Pinpoint the cell where the given text exists, returning its (x, y) midpoint coordinate. 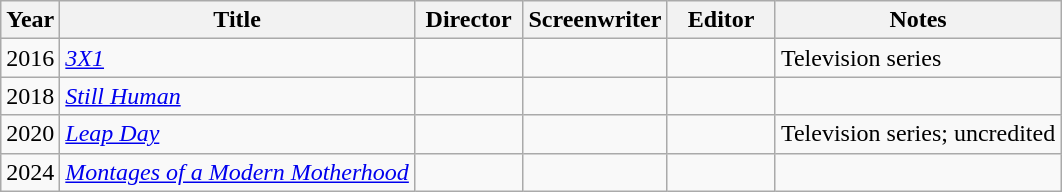
Notes (918, 20)
2018 (30, 96)
Montages of a Modern Motherhood (238, 172)
Television series (918, 58)
2020 (30, 134)
Title (238, 20)
Screenwriter (595, 20)
2024 (30, 172)
Year (30, 20)
2016 (30, 58)
3X1 (238, 58)
Leap Day (238, 134)
Television series; uncredited (918, 134)
Director (468, 20)
Still Human (238, 96)
Editor (722, 20)
